Determine the [x, y] coordinate at the center of the cell enclosing the given text.  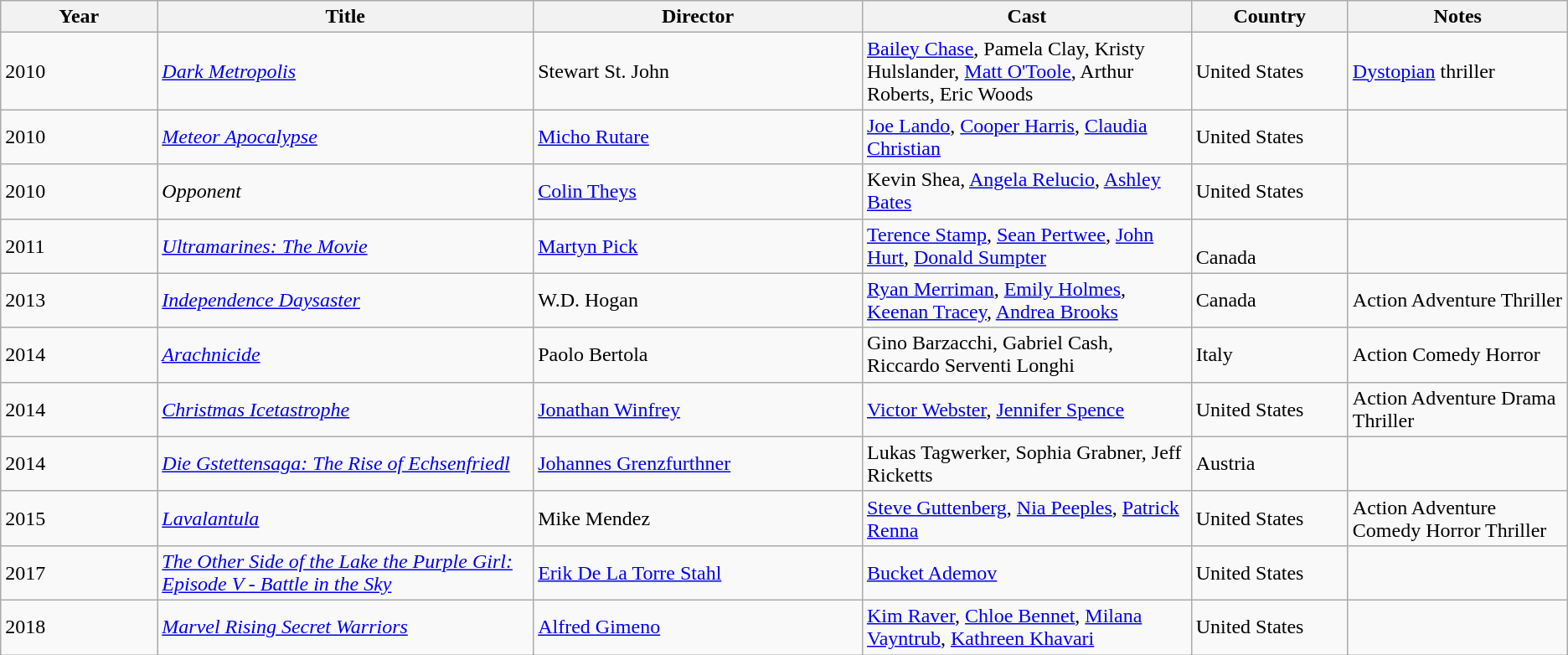
Opponent [345, 191]
Independence Daysaster [345, 300]
Paolo Bertola [699, 355]
Steve Guttenberg, Nia Peeples, Patrick Renna [1027, 518]
Action Comedy Horror [1457, 355]
The Other Side of the Lake the Purple Girl: Episode V - Battle in the Sky [345, 573]
Lavalantula [345, 518]
Colin Theys [699, 191]
Title [345, 17]
Erik De La Torre Stahl [699, 573]
Country [1270, 17]
Terence Stamp, Sean Pertwee, John Hurt, Donald Sumpter [1027, 246]
Johannes Grenzfurthner [699, 464]
Jonathan Winfrey [699, 409]
Lukas Tagwerker, Sophia Grabner, Jeff Ricketts [1027, 464]
Action Adventure Thriller [1457, 300]
Joe Lando, Cooper Harris, Claudia Christian [1027, 137]
Stewart St. John [699, 71]
Christmas Icetastrophe [345, 409]
Micho Rutare [699, 137]
Alfred Gimeno [699, 627]
Arachnicide [345, 355]
Kevin Shea, Angela Relucio, Ashley Bates [1027, 191]
Martyn Pick [699, 246]
Gino Barzacchi, Gabriel Cash, Riccardo Serventi Longhi [1027, 355]
Mike Mendez [699, 518]
Action Adventure Drama Thriller [1457, 409]
2015 [79, 518]
2018 [79, 627]
Marvel Rising Secret Warriors [345, 627]
2011 [79, 246]
W.D. Hogan [699, 300]
Austria [1270, 464]
Ryan Merriman, Emily Holmes, Keenan Tracey, Andrea Brooks [1027, 300]
Italy [1270, 355]
Action Adventure Comedy Horror Thriller [1457, 518]
Victor Webster, Jennifer Spence [1027, 409]
Die Gstettensaga: The Rise of Echsenfriedl [345, 464]
Notes [1457, 17]
Director [699, 17]
Bucket Ademov [1027, 573]
2013 [79, 300]
Ultramarines: The Movie [345, 246]
2017 [79, 573]
Year [79, 17]
Kim Raver, Chloe Bennet, Milana Vayntrub, Kathreen Khavari [1027, 627]
Meteor Apocalypse [345, 137]
Dystopian thriller [1457, 71]
Bailey Chase, Pamela Clay, Kristy Hulslander, Matt O'Toole, Arthur Roberts, Eric Woods [1027, 71]
Cast [1027, 17]
Dark Metropolis [345, 71]
